For the text-containing cell, return its midpoint in (x, y) coordinate format. 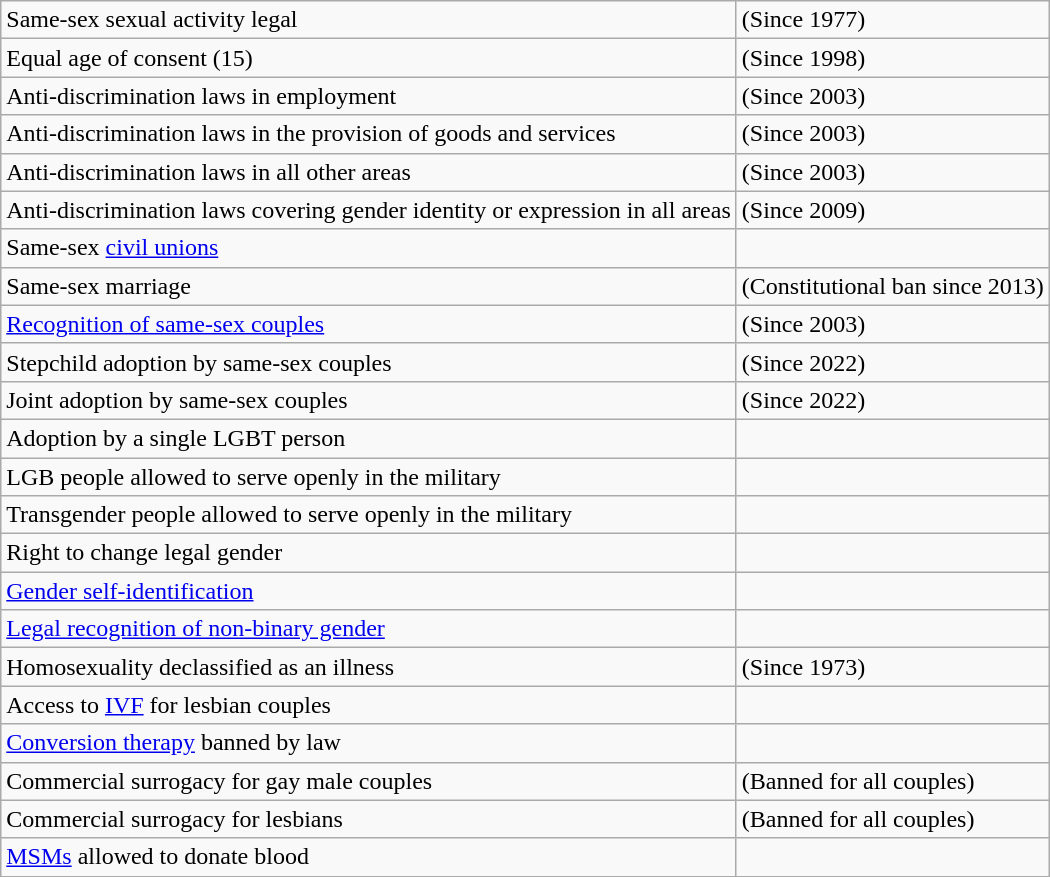
Stepchild adoption by same-sex couples (369, 362)
Anti-discrimination laws covering gender identity or expression in all areas (369, 210)
(Since 2009) (892, 210)
Joint adoption by same-sex couples (369, 400)
Homosexuality declassified as an illness (369, 667)
Anti-discrimination laws in employment (369, 96)
Gender self-identification (369, 591)
(Constitutional ban since 2013) (892, 286)
Same-sex marriage (369, 286)
Equal age of consent (15) (369, 58)
(Since 1973) (892, 667)
(Since 1977) (892, 20)
Same-sex sexual activity legal (369, 20)
(Since 1998) (892, 58)
Right to change legal gender (369, 553)
Legal recognition of non-binary gender (369, 629)
Same-sex civil unions (369, 248)
Recognition of same-sex couples (369, 324)
Commercial surrogacy for lesbians (369, 819)
Anti-discrimination laws in the provision of goods and services (369, 134)
Access to IVF for lesbian couples (369, 705)
MSMs allowed to donate blood (369, 857)
Adoption by a single LGBT person (369, 438)
Anti-discrimination laws in all other areas (369, 172)
Transgender people allowed to serve openly in the military (369, 515)
LGB people allowed to serve openly in the military (369, 477)
Commercial surrogacy for gay male couples (369, 781)
Conversion therapy banned by law (369, 743)
